Identify which cell holds the provided text, then report its [x, y] central coordinate. 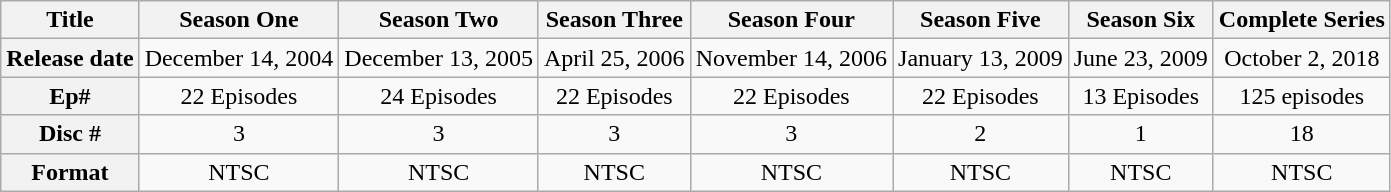
24 Episodes [439, 96]
Title [70, 20]
Season Two [439, 20]
Season Five [981, 20]
Season Four [791, 20]
Disc # [70, 134]
April 25, 2006 [614, 58]
January 13, 2009 [981, 58]
November 14, 2006 [791, 58]
December 14, 2004 [239, 58]
125 episodes [1302, 96]
Complete Series [1302, 20]
Format [70, 172]
Season Three [614, 20]
18 [1302, 134]
Release date [70, 58]
1 [1140, 134]
Season One [239, 20]
Season Six [1140, 20]
2 [981, 134]
13 Episodes [1140, 96]
December 13, 2005 [439, 58]
June 23, 2009 [1140, 58]
October 2, 2018 [1302, 58]
Ep# [70, 96]
